Extract the (x, y) coordinate from the center of the cell holding the provided text.  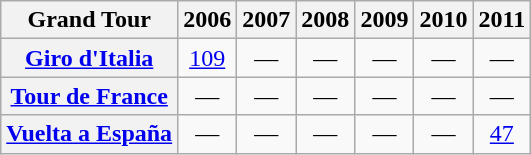
Vuelta a España (90, 134)
2008 (326, 20)
2011 (502, 20)
2010 (444, 20)
Tour de France (90, 96)
109 (208, 58)
47 (502, 134)
Grand Tour (90, 20)
Giro d'Italia (90, 58)
2007 (266, 20)
2006 (208, 20)
2009 (384, 20)
